Scan for the cell matching the given text and deliver its (X, Y) coordinate at center. 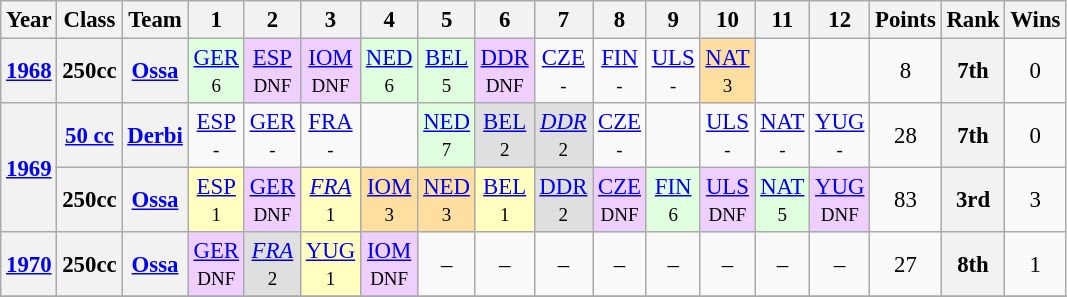
GER6 (216, 72)
BEL1 (504, 200)
1968 (29, 72)
NED3 (446, 200)
3rd (973, 200)
27 (906, 264)
Year (29, 20)
YUG- (840, 136)
NAT5 (782, 200)
28 (906, 136)
Derbi (155, 136)
NED6 (388, 72)
11 (782, 20)
Wins (1036, 20)
CZEDNF (620, 200)
5 (446, 20)
YUG1 (330, 264)
FRA2 (272, 264)
6 (504, 20)
GER- (272, 136)
ESP1 (216, 200)
FIN6 (673, 200)
7 (564, 20)
BEL2 (504, 136)
Class (90, 20)
FRA- (330, 136)
1970 (29, 264)
ESPDNF (272, 72)
NAT- (782, 136)
83 (906, 200)
BEL5 (446, 72)
Points (906, 20)
1969 (29, 168)
FRA1 (330, 200)
8th (973, 264)
4 (388, 20)
ULSDNF (728, 200)
ESP- (216, 136)
12 (840, 20)
DDRDNF (504, 72)
10 (728, 20)
NED7 (446, 136)
NAT3 (728, 72)
IOM3 (388, 200)
YUGDNF (840, 200)
2 (272, 20)
Team (155, 20)
Rank (973, 20)
50 cc (90, 136)
9 (673, 20)
FIN- (620, 72)
